Capture the cell that displays the provided text and extract its [x, y] central coordinate. 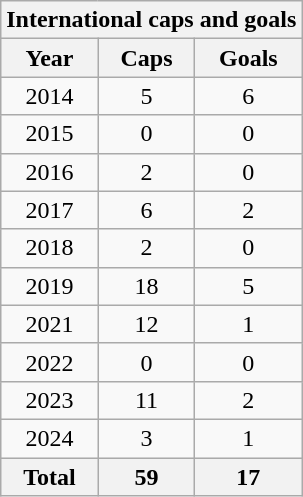
2018 [50, 248]
12 [146, 324]
17 [248, 477]
Caps [146, 58]
2019 [50, 286]
2015 [50, 134]
Goals [248, 58]
International caps and goals [152, 20]
11 [146, 400]
2022 [50, 362]
2024 [50, 438]
2017 [50, 210]
2023 [50, 400]
3 [146, 438]
2016 [50, 172]
2021 [50, 324]
Total [50, 477]
59 [146, 477]
18 [146, 286]
2014 [50, 96]
Year [50, 58]
